Return the (x, y) coordinate for the center point of the cell that contains the specified text.  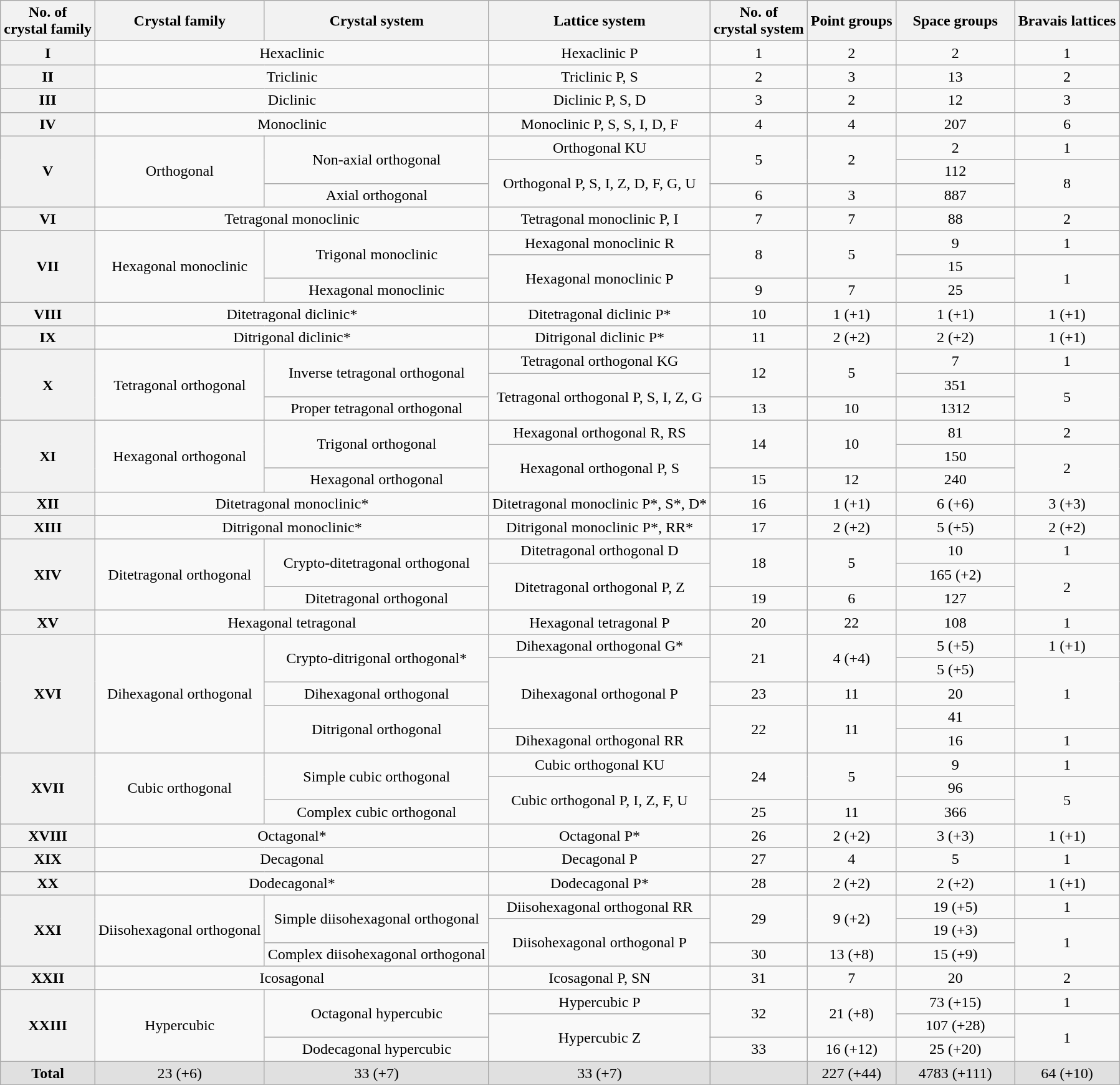
29 (759, 919)
26 (759, 836)
Hexagonal monoclinic P (600, 278)
V (48, 171)
Dodecagonal hypercubic (376, 1049)
351 (955, 385)
16 (+12) (851, 1049)
Triclinic P, S (600, 77)
I (48, 53)
Space groups (955, 21)
366 (955, 812)
Dodecagonal P* (600, 883)
Decagonal P (600, 859)
X (48, 385)
15 (+9) (955, 954)
81 (955, 433)
4 (+4) (851, 657)
Hexagonal tetragonal P (600, 622)
Orthogonal KU (600, 148)
Orthogonal (179, 171)
XXI (48, 930)
Tetragonal orthogonal (179, 385)
XIV (48, 575)
Tetragonal monoclinic P, I (600, 219)
Diisohexagonal orthogonal (179, 930)
Cubic orthogonal KU (600, 765)
No. of crystal system (759, 21)
Crypto-ditetragonal orthogonal (376, 563)
Icosagonal (292, 978)
19 (759, 598)
Simple cubic orthogonal (376, 777)
227 (+44) (851, 1073)
Hypercubic Z (600, 1037)
No. of crystal family (48, 21)
23 (+6) (179, 1073)
887 (955, 195)
Hypercubic P (600, 1001)
VI (48, 219)
XI (48, 456)
24 (759, 777)
33 (759, 1049)
73 (+15) (955, 1001)
Hexaclinic (292, 53)
Ditetragonal orthogonal D (600, 551)
Diisohexagonal orthogonal P (600, 942)
Complex cubic orthogonal (376, 812)
41 (955, 717)
Crystal family (179, 21)
1312 (955, 409)
Ditetragonal monoclinic* (292, 504)
IX (48, 338)
108 (955, 622)
Ditrigonal monoclinic* (292, 527)
27 (759, 859)
165 (+2) (955, 575)
31 (759, 978)
Cubic orthogonal (179, 788)
Lattice system (600, 21)
XV (48, 622)
Orthogonal P, S, I, Z, D, F, G, U (600, 183)
Ditrigonal diclinic P* (600, 338)
VII (48, 266)
Ditrigonal orthogonal (376, 729)
Total (48, 1073)
4783 (+111) (955, 1073)
Tetragonal orthogonal P, S, I, Z, G (600, 397)
Triclinic (292, 77)
30 (759, 954)
19 (+3) (955, 930)
IV (48, 124)
Tetragonal orthogonal KG (600, 361)
Hexagonal tetragonal (292, 622)
207 (955, 124)
21 (759, 657)
III (48, 100)
Crystal system (376, 21)
127 (955, 598)
21 (+8) (851, 1013)
Hexagonal monoclinic R (600, 242)
XVII (48, 788)
Ditrigonal diclinic* (292, 338)
XXII (48, 978)
Monoclinic (292, 124)
23 (759, 694)
64 (+10) (1067, 1073)
Hexaclinic P (600, 53)
Octagonal* (292, 836)
6 (+6) (955, 504)
Non-axial orthogonal (376, 160)
96 (955, 788)
Point groups (851, 21)
9 (+2) (851, 919)
19 (+5) (955, 907)
Axial orthogonal (376, 195)
Proper tetragonal orthogonal (376, 409)
13 (+8) (851, 954)
Octagonal P* (600, 836)
Inverse tetragonal orthogonal (376, 373)
XVIII (48, 836)
Tetragonal monoclinic (292, 219)
32 (759, 1013)
Bravais lattices (1067, 21)
18 (759, 563)
Diclinic (292, 100)
107 (+28) (955, 1025)
Dihexagonal orthogonal G* (600, 646)
Ditetragonal diclinic P* (600, 313)
VIII (48, 313)
17 (759, 527)
Monoclinic P, S, S, I, D, F (600, 124)
Trigonal monoclinic (376, 254)
XX (48, 883)
Dihexagonal orthogonal P (600, 693)
Complex diisohexagonal orthogonal (376, 954)
Hexagonal orthogonal P, S (600, 468)
Trigonal orthogonal (376, 444)
Ditetragonal orthogonal P, Z (600, 586)
150 (955, 456)
Simple diisohexagonal orthogonal (376, 919)
25 (+20) (955, 1049)
Hexagonal orthogonal R, RS (600, 433)
XVI (48, 693)
XXIII (48, 1025)
Dihexagonal orthogonal RR (600, 741)
Diisohexagonal orthogonal RR (600, 907)
28 (759, 883)
112 (955, 171)
Crypto-ditrigonal orthogonal* (376, 657)
Decagonal (292, 859)
Icosagonal P, SN (600, 978)
XIX (48, 859)
Ditetragonal diclinic* (292, 313)
14 (759, 444)
88 (955, 219)
XII (48, 504)
Ditrigonal monoclinic P*, RR* (600, 527)
240 (955, 480)
Diclinic P, S, D (600, 100)
Dodecagonal* (292, 883)
Cubic orthogonal P, I, Z, F, U (600, 800)
Octagonal hypercubic (376, 1013)
Ditetragonal monoclinic P*, S*, D* (600, 504)
XIII (48, 527)
II (48, 77)
Hypercubic (179, 1025)
